Provide the (X, Y) coordinate of the cell's center where the given text is located.  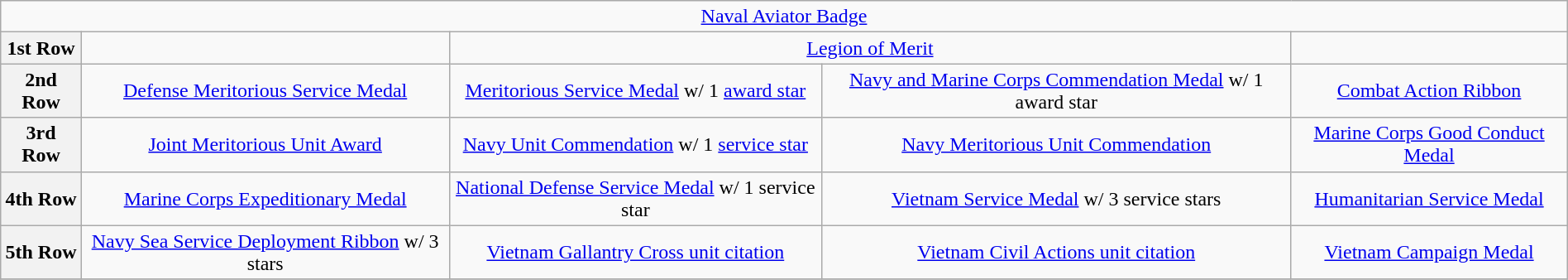
Marine Corps Expeditionary Medal (265, 199)
Navy Unit Commendation w/ 1 service star (635, 144)
Navy and Marine Corps Commendation Medal w/ 1 award star (1057, 91)
3rd Row (41, 144)
Vietnam Campaign Medal (1429, 252)
1st Row (41, 48)
Marine Corps Good Conduct Medal (1429, 144)
Meritorious Service Medal w/ 1 award star (635, 91)
Legion of Merit (870, 48)
2nd Row (41, 91)
Vietnam Gallantry Cross unit citation (635, 252)
5th Row (41, 252)
Vietnam Civil Actions unit citation (1057, 252)
Navy Sea Service Deployment Ribbon w/ 3 stars (265, 252)
Navy Meritorious Unit Commendation (1057, 144)
Joint Meritorious Unit Award (265, 144)
Humanitarian Service Medal (1429, 199)
Defense Meritorious Service Medal (265, 91)
Naval Aviator Badge (784, 17)
4th Row (41, 199)
National Defense Service Medal w/ 1 service star (635, 199)
Combat Action Ribbon (1429, 91)
Vietnam Service Medal w/ 3 service stars (1057, 199)
